Scan for the cell matching the given text and deliver its [X, Y] coordinate at center. 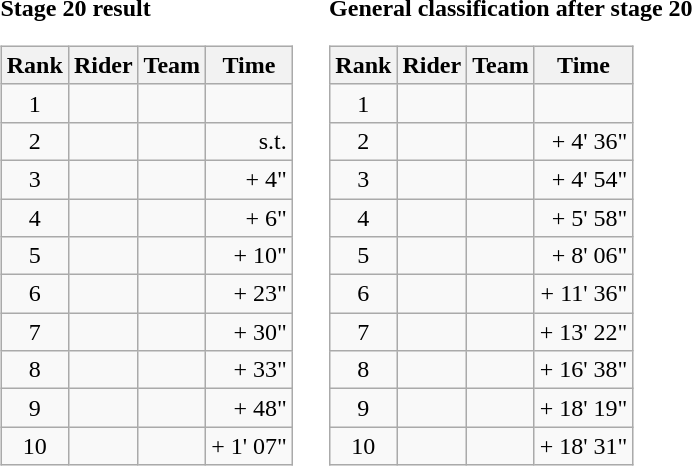
+ 16' 38" [584, 370]
+ 13' 22" [584, 332]
+ 33" [250, 370]
+ 11' 36" [584, 294]
+ 48" [250, 408]
+ 6" [250, 217]
+ 1' 07" [250, 446]
+ 4' 36" [584, 141]
+ 18' 31" [584, 446]
+ 18' 19" [584, 408]
+ 23" [250, 294]
s.t. [250, 141]
+ 10" [250, 256]
+ 4" [250, 179]
+ 4' 54" [584, 179]
+ 30" [250, 332]
+ 5' 58" [584, 217]
+ 8' 06" [584, 256]
